Output the [x, y] coordinate of the center of the cell containing the given text.  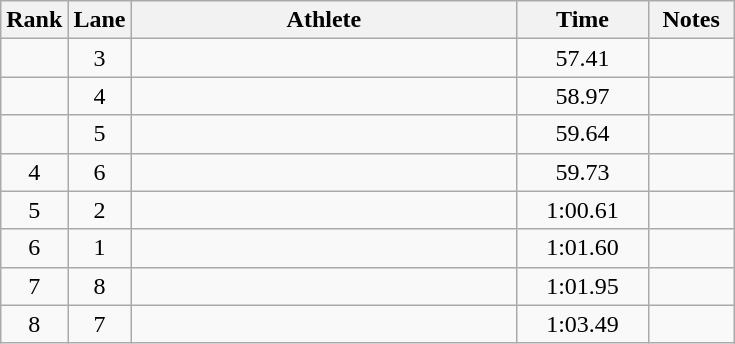
Rank [34, 20]
57.41 [582, 58]
3 [100, 58]
Lane [100, 20]
Notes [691, 20]
1:01.95 [582, 286]
59.64 [582, 134]
2 [100, 210]
1:00.61 [582, 210]
Time [582, 20]
1 [100, 248]
58.97 [582, 96]
59.73 [582, 172]
Athlete [324, 20]
1:03.49 [582, 324]
1:01.60 [582, 248]
